Provide the (x, y) coordinate of the cell's center where the given text is located.  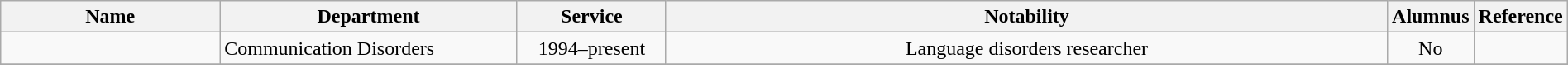
Notability (1026, 17)
Service (591, 17)
Communication Disorders (369, 48)
Name (111, 17)
Language disorders researcher (1026, 48)
Alumnus (1431, 17)
1994–present (591, 48)
Department (369, 17)
No (1431, 48)
Reference (1520, 17)
